Find where the given text appears and provide that cell's center as (X, Y) coordinate. 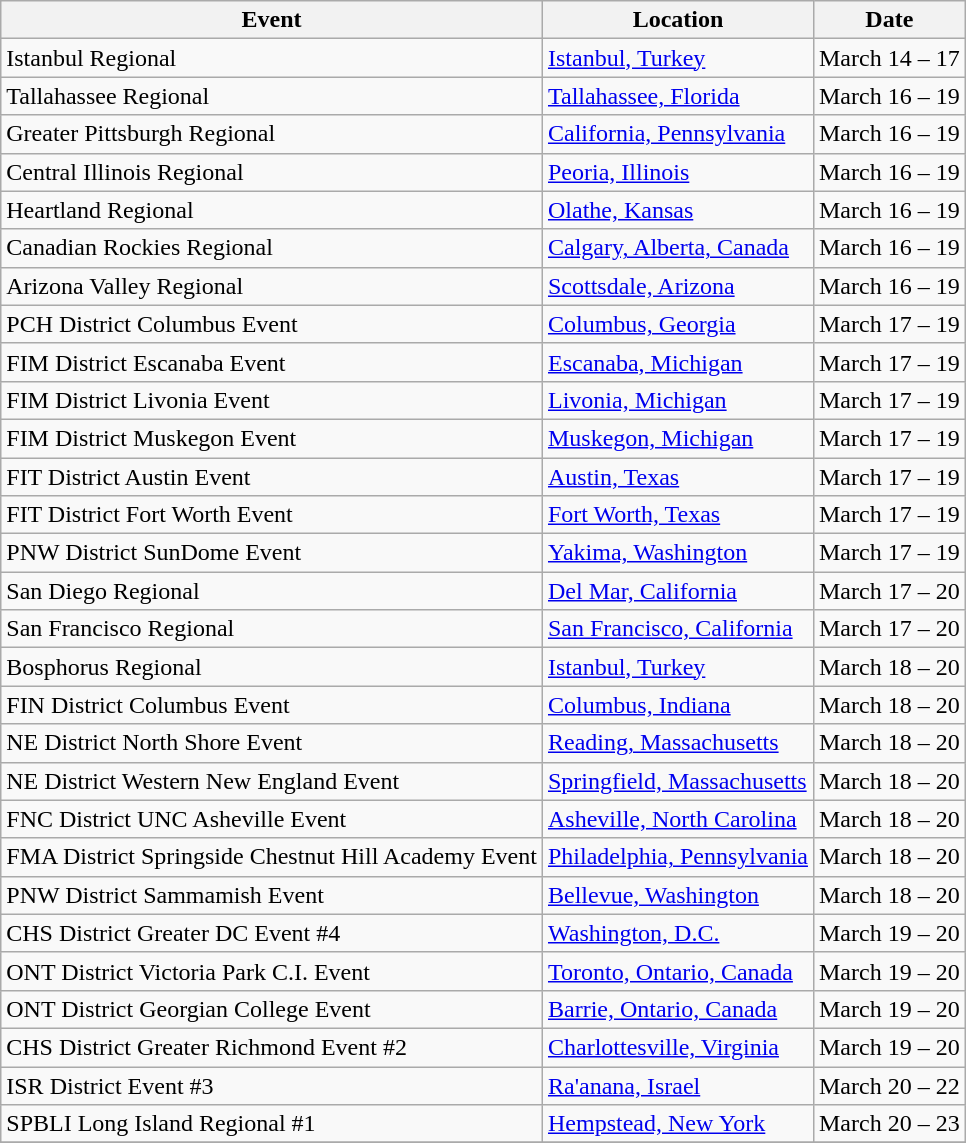
San Francisco Regional (272, 629)
San Francisco, California (678, 629)
Washington, D.C. (678, 933)
FIT District Austin Event (272, 477)
California, Pennsylvania (678, 134)
PNW District Sammamish Event (272, 895)
Arizona Valley Regional (272, 286)
Bellevue, Washington (678, 895)
FIN District Columbus Event (272, 705)
Livonia, Michigan (678, 400)
Reading, Massachusetts (678, 743)
Istanbul Regional (272, 58)
Columbus, Indiana (678, 705)
FIM District Livonia Event (272, 400)
Heartland Regional (272, 210)
FIT District Fort Worth Event (272, 515)
Charlottesville, Virginia (678, 1047)
NE District North Shore Event (272, 743)
FMA District Springside Chestnut Hill Academy Event (272, 857)
Calgary, Alberta, Canada (678, 248)
ONT District Georgian College Event (272, 1009)
Canadian Rockies Regional (272, 248)
Bosphorus Regional (272, 667)
Location (678, 20)
Peoria, Illinois (678, 172)
San Diego Regional (272, 591)
Greater Pittsburgh Regional (272, 134)
Del Mar, California (678, 591)
FIM District Escanaba Event (272, 362)
ISR District Event #3 (272, 1085)
NE District Western New England Event (272, 781)
Olathe, Kansas (678, 210)
Toronto, Ontario, Canada (678, 971)
Scottsdale, Arizona (678, 286)
March 20 – 23 (889, 1124)
Tallahassee Regional (272, 96)
Barrie, Ontario, Canada (678, 1009)
Asheville, North Carolina (678, 819)
Ra'anana, Israel (678, 1085)
March 14 – 17 (889, 58)
PCH District Columbus Event (272, 324)
Columbus, Georgia (678, 324)
SPBLI Long Island Regional #1 (272, 1124)
PNW District SunDome Event (272, 553)
FIM District Muskegon Event (272, 438)
Event (272, 20)
Tallahassee, Florida (678, 96)
CHS District Greater Richmond Event #2 (272, 1047)
Austin, Texas (678, 477)
March 20 – 22 (889, 1085)
Central Illinois Regional (272, 172)
Escanaba, Michigan (678, 362)
Fort Worth, Texas (678, 515)
Philadelphia, Pennsylvania (678, 857)
FNC District UNC Asheville Event (272, 819)
ONT District Victoria Park C.I. Event (272, 971)
Date (889, 20)
CHS District Greater DC Event #4 (272, 933)
Springfield, Massachusetts (678, 781)
Hempstead, New York (678, 1124)
Yakima, Washington (678, 553)
Muskegon, Michigan (678, 438)
